Search for the cell housing the specified text and yield its [x, y] center coordinate. 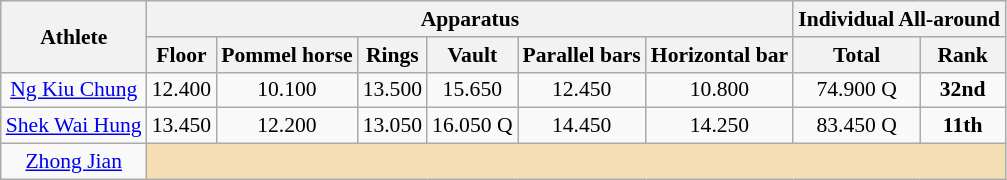
11th [962, 126]
83.450 Q [856, 126]
Horizontal bar [720, 55]
13.500 [392, 90]
12.400 [182, 90]
Parallel bars [582, 55]
Apparatus [470, 19]
14.250 [720, 126]
74.900 Q [856, 90]
32nd [962, 90]
Rings [392, 55]
10.800 [720, 90]
Athlete [74, 36]
Zhong Jian [74, 162]
13.450 [182, 126]
Total [856, 55]
16.050 Q [472, 126]
15.650 [472, 90]
Pommel horse [286, 55]
13.050 [392, 126]
Vault [472, 55]
Shek Wai Hung [74, 126]
14.450 [582, 126]
Rank [962, 55]
12.450 [582, 90]
Floor [182, 55]
10.100 [286, 90]
Ng Kiu Chung [74, 90]
Individual All-around [899, 19]
12.200 [286, 126]
